For the text-containing cell, return its midpoint in (X, Y) coordinate format. 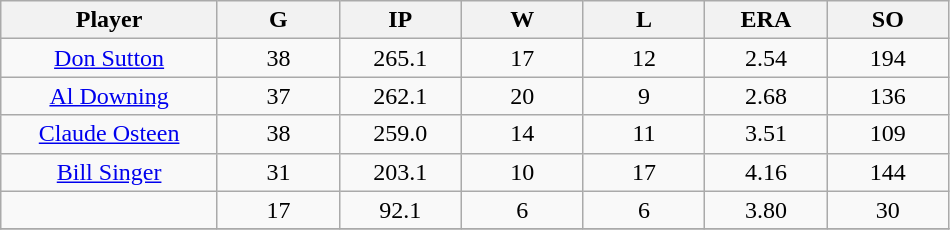
2.54 (766, 58)
G (278, 20)
L (644, 20)
4.16 (766, 172)
11 (644, 134)
SO (888, 20)
37 (278, 96)
14 (522, 134)
Bill Singer (110, 172)
9 (644, 96)
Al Downing (110, 96)
20 (522, 96)
259.0 (400, 134)
92.1 (400, 210)
136 (888, 96)
ERA (766, 20)
Don Sutton (110, 58)
Claude Osteen (110, 134)
3.51 (766, 134)
3.80 (766, 210)
30 (888, 210)
IP (400, 20)
10 (522, 172)
W (522, 20)
109 (888, 134)
Player (110, 20)
194 (888, 58)
12 (644, 58)
203.1 (400, 172)
265.1 (400, 58)
144 (888, 172)
262.1 (400, 96)
2.68 (766, 96)
31 (278, 172)
